Scan for the cell matching the given text and deliver its [x, y] coordinate at center. 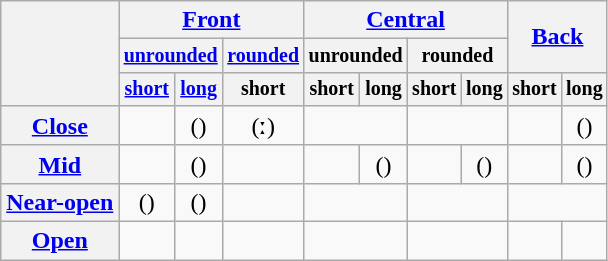
Near-open [60, 202]
Back [557, 37]
Close [60, 126]
Open [60, 240]
(ː) [262, 126]
Mid [60, 164]
Central [406, 20]
Front [212, 20]
